Pinpoint the cell where the given text exists, returning its [x, y] midpoint coordinate. 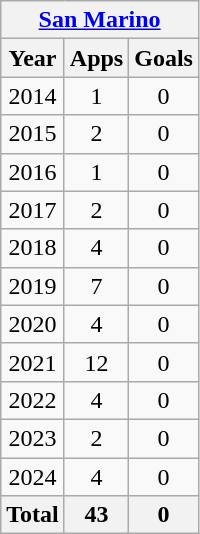
2020 [33, 324]
2016 [33, 172]
Goals [164, 58]
San Marino [100, 20]
7 [96, 286]
12 [96, 362]
2017 [33, 210]
2022 [33, 400]
43 [96, 515]
Year [33, 58]
2018 [33, 248]
2019 [33, 286]
2014 [33, 96]
Total [33, 515]
2023 [33, 438]
2015 [33, 134]
2024 [33, 477]
Apps [96, 58]
2021 [33, 362]
